Detect which cell encompasses the target text, then output its (X, Y) center coordinate. 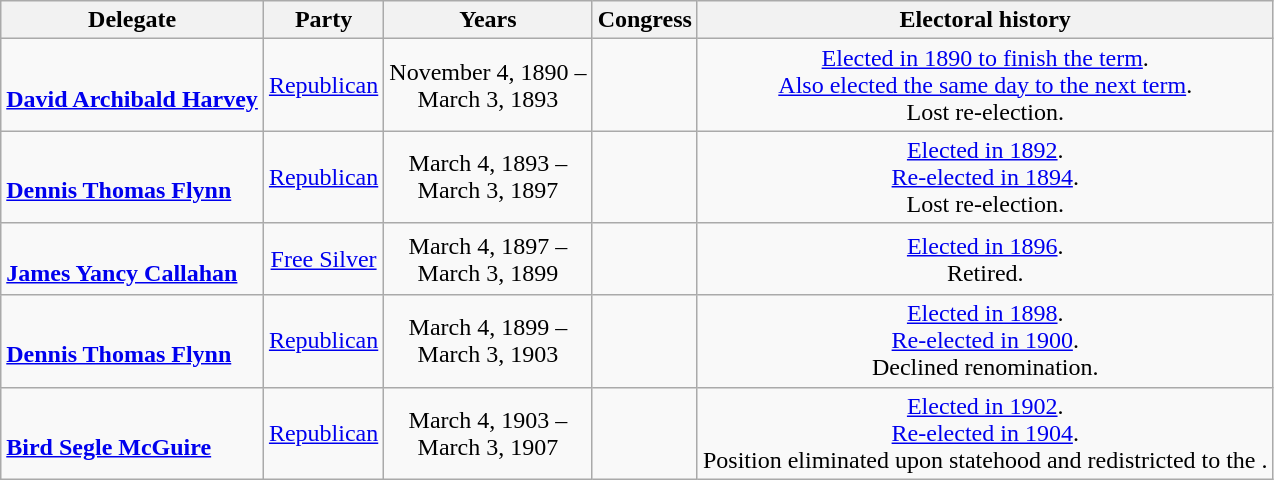
March 4, 1897 –March 3, 1899 (488, 259)
Elected in 1902.Re-elected in 1904.Position eliminated upon statehood and redistricted to the . (985, 433)
Bird Segle McGuire (132, 433)
Elected in 1898.Re-elected in 1900.Declined renomination. (985, 341)
Free Silver (323, 259)
Delegate (132, 20)
James Yancy Callahan (132, 259)
March 4, 1893 –March 3, 1897 (488, 177)
Congress (644, 20)
March 4, 1899 –March 3, 1903 (488, 341)
Party (323, 20)
March 4, 1903 –March 3, 1907 (488, 433)
Electoral history (985, 20)
Years (488, 20)
Elected in 1896.Retired. (985, 259)
Elected in 1892.Re-elected in 1894.Lost re-election. (985, 177)
Elected in 1890 to finish the term.Also elected the same day to the next term.Lost re-election. (985, 85)
November 4, 1890 –March 3, 1893 (488, 85)
David Archibald Harvey (132, 85)
